Detect which cell encompasses the target text, then output its (X, Y) center coordinate. 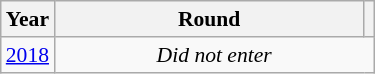
2018 (28, 55)
Did not enter (214, 55)
Round (209, 19)
Year (28, 19)
